Pinpoint the cell where the given text exists, returning its (X, Y) midpoint coordinate. 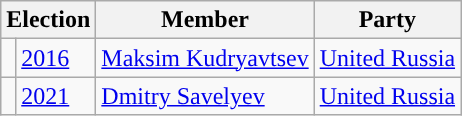
2021 (56, 96)
Party (387, 20)
Election (48, 20)
Maksim Kudryavtsev (205, 58)
Dmitry Savelyev (205, 96)
2016 (56, 58)
Member (205, 20)
